For the text-containing cell, return its midpoint in [x, y] coordinate format. 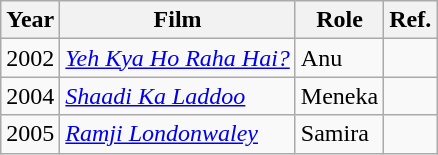
2004 [30, 96]
Anu [339, 58]
2005 [30, 134]
Ref. [410, 20]
Yeh Kya Ho Raha Hai? [178, 58]
Meneka [339, 96]
Role [339, 20]
Year [30, 20]
Shaadi Ka Laddoo [178, 96]
Film [178, 20]
Ramji Londonwaley [178, 134]
2002 [30, 58]
Samira [339, 134]
